Detect which cell encompasses the target text, then output its (X, Y) center coordinate. 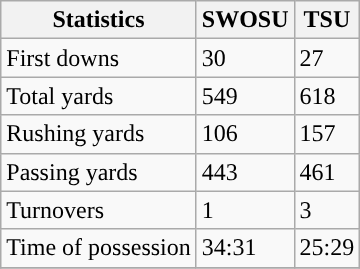
106 (245, 134)
Statistics (99, 20)
618 (327, 96)
30 (245, 58)
25:29 (327, 248)
TSU (327, 20)
SWOSU (245, 20)
1 (245, 210)
27 (327, 58)
Total yards (99, 96)
34:31 (245, 248)
Rushing yards (99, 134)
Turnovers (99, 210)
443 (245, 172)
157 (327, 134)
549 (245, 96)
First downs (99, 58)
3 (327, 210)
Passing yards (99, 172)
Time of possession (99, 248)
461 (327, 172)
